For the text-containing cell, return its midpoint in (x, y) coordinate format. 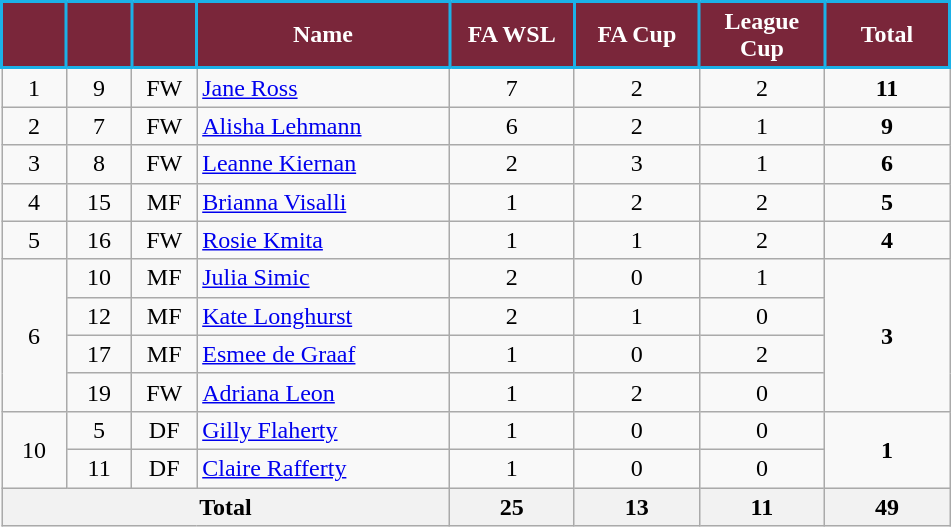
49 (886, 507)
16 (100, 240)
25 (512, 507)
Gilly Flaherty (324, 430)
Kate Longhurst (324, 316)
13 (636, 507)
Julia Simic (324, 278)
FA WSL (512, 36)
Esmee de Graaf (324, 354)
Jane Ross (324, 88)
19 (100, 392)
Adriana Leon (324, 392)
Name (324, 36)
8 (100, 164)
Rosie Kmita (324, 240)
FA Cup (636, 36)
15 (100, 202)
Leanne Kiernan (324, 164)
12 (100, 316)
Brianna Visalli (324, 202)
17 (100, 354)
Alisha Lehmann (324, 126)
League Cup (762, 36)
Claire Rafferty (324, 468)
